Identify which cell holds the provided text, then report its [x, y] central coordinate. 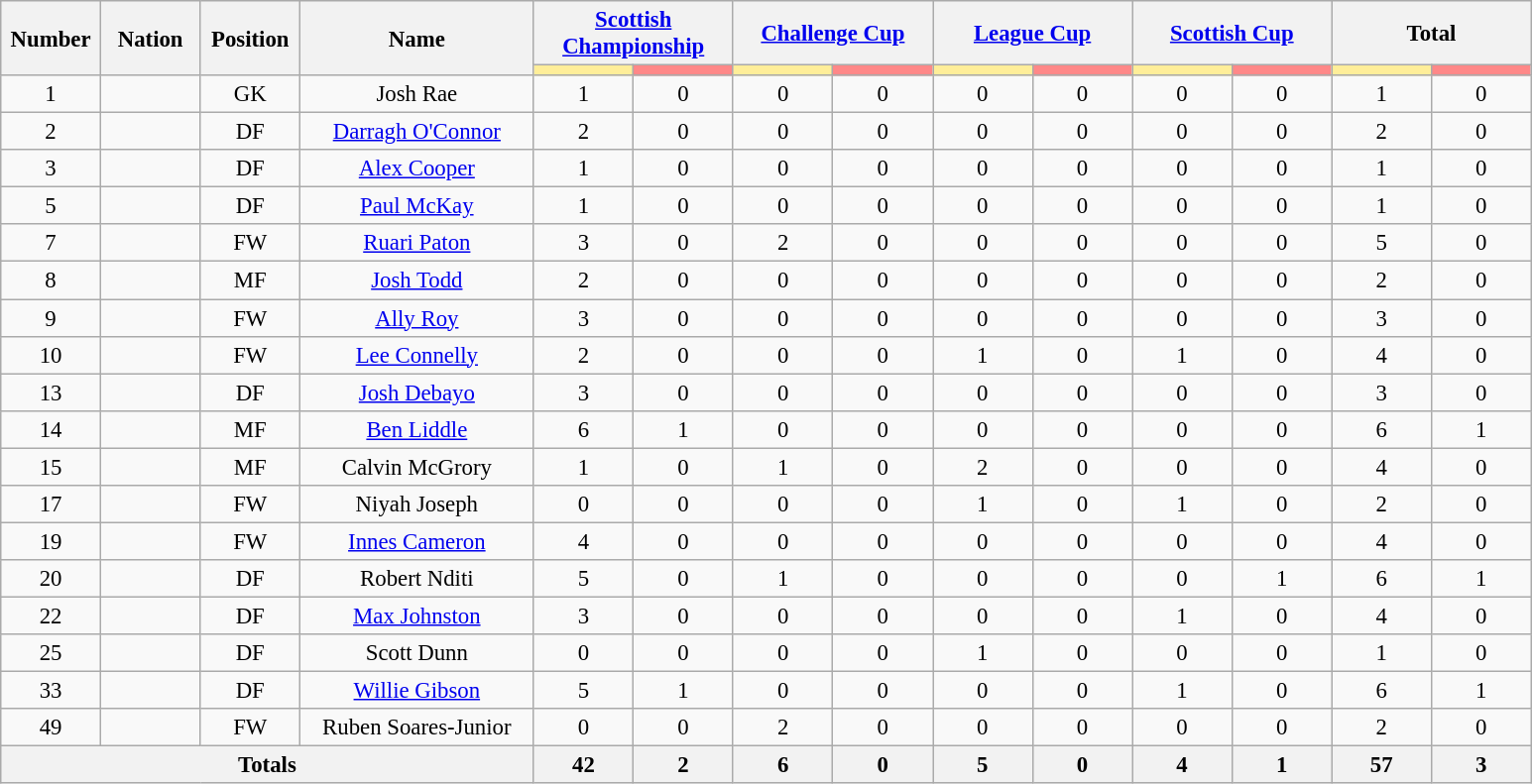
Innes Cameron [417, 541]
Robert Nditi [417, 579]
42 [583, 765]
19 [52, 541]
Scottish Championship [633, 34]
Willie Gibson [417, 691]
Scott Dunn [417, 653]
Max Johnston [417, 616]
Ruari Paton [417, 243]
Josh Rae [417, 94]
Niyah Joseph [417, 504]
Position [250, 38]
Ruben Soares-Junior [417, 728]
Darragh O'Connor [417, 132]
13 [52, 392]
Ben Liddle [417, 429]
7 [52, 243]
20 [52, 579]
Paul McKay [417, 206]
Number [52, 38]
14 [52, 429]
Calvin McGrory [417, 467]
49 [52, 728]
10 [52, 355]
Scottish Cup [1232, 34]
Nation [151, 38]
Ally Roy [417, 318]
8 [52, 280]
22 [52, 616]
Josh Todd [417, 280]
57 [1382, 765]
GK [250, 94]
9 [52, 318]
Total [1432, 34]
17 [52, 504]
Challenge Cup [833, 34]
Alex Cooper [417, 168]
League Cup [1031, 34]
Josh Debayo [417, 392]
Name [417, 38]
33 [52, 691]
25 [52, 653]
15 [52, 467]
Lee Connelly [417, 355]
Totals [268, 765]
